Determine the (x, y) coordinate at the center of the cell enclosing the given text.  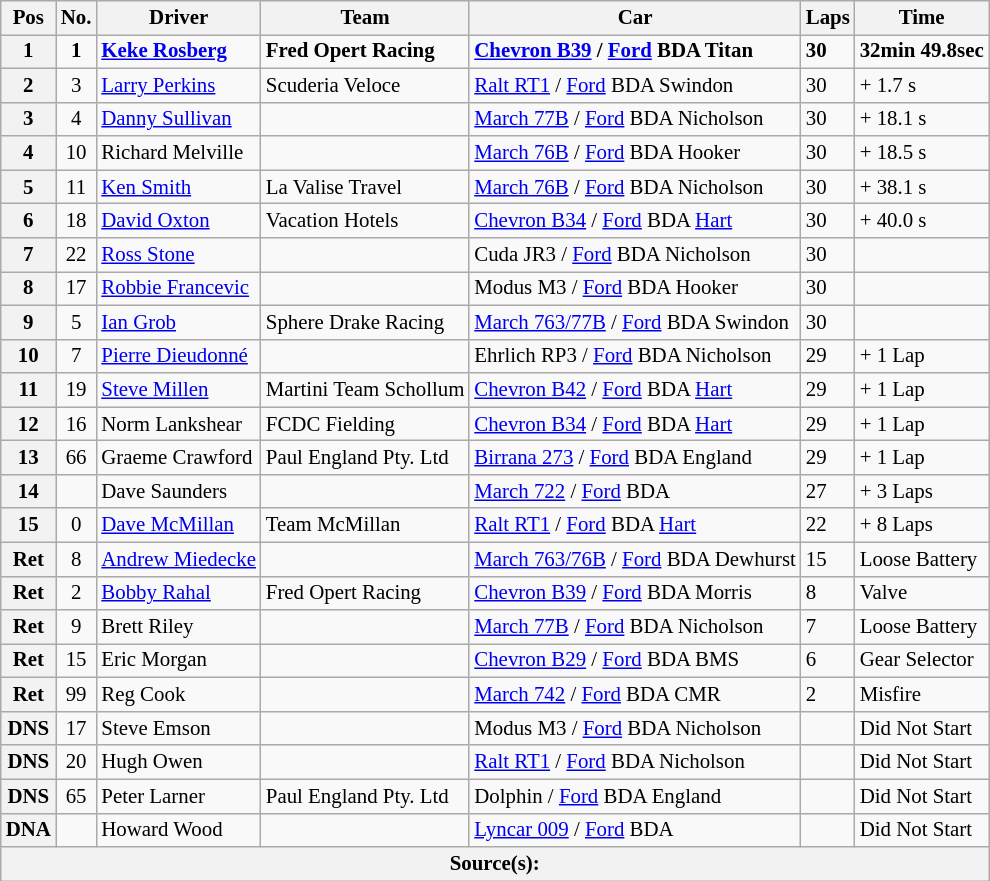
Sphere Drake Racing (365, 322)
David Oxton (178, 221)
No. (76, 18)
19 (76, 390)
Misfire (922, 695)
Brett Riley (178, 627)
Driver (178, 18)
Peter Larner (178, 796)
Keke Rosberg (178, 51)
Graeme Crawford (178, 458)
20 (76, 762)
Chevron B39 / Ford BDA Morris (634, 593)
65 (76, 796)
+ 18.1 s (922, 119)
32min 49.8sec (922, 51)
+ 8 Laps (922, 525)
March 76B / Ford BDA Nicholson (634, 187)
+ 38.1 s (922, 187)
Pierre Dieudonné (178, 356)
66 (76, 458)
Chevron B42 / Ford BDA Hart (634, 390)
Time (922, 18)
Gear Selector (922, 661)
March 76B / Ford BDA Hooker (634, 153)
Chevron B39 / Ford BDA Titan (634, 51)
March 763/77B / Ford BDA Swindon (634, 322)
March 742 / Ford BDA CMR (634, 695)
Lyncar 009 / Ford BDA (634, 830)
Modus M3 / Ford BDA Nicholson (634, 728)
Hugh Owen (178, 762)
Danny Sullivan (178, 119)
Robbie Francevic (178, 288)
Dolphin / Ford BDA England (634, 796)
DNA (28, 830)
Scuderia Veloce (365, 85)
Larry Perkins (178, 85)
Andrew Miedecke (178, 559)
+ 3 Laps (922, 491)
Reg Cook (178, 695)
Steve Emson (178, 728)
Dave Saunders (178, 491)
Birrana 273 / Ford BDA England (634, 458)
Steve Millen (178, 390)
+ 18.5 s (922, 153)
99 (76, 695)
Ian Grob (178, 322)
18 (76, 221)
Modus M3 / Ford BDA Hooker (634, 288)
Howard Wood (178, 830)
Eric Morgan (178, 661)
27 (828, 491)
16 (76, 424)
Car (634, 18)
Ralt RT1 / Ford BDA Hart (634, 525)
Ken Smith (178, 187)
Vacation Hotels (365, 221)
March 722 / Ford BDA (634, 491)
14 (28, 491)
Cuda JR3 / Ford BDA Nicholson (634, 255)
+ 1.7 s (922, 85)
Chevron B29 / Ford BDA BMS (634, 661)
Ross Stone (178, 255)
Ralt RT1 / Ford BDA Nicholson (634, 762)
Norm Lankshear (178, 424)
Valve (922, 593)
Bobby Rahal (178, 593)
March 763/76B / Ford BDA Dewhurst (634, 559)
Dave McMillan (178, 525)
+ 40.0 s (922, 221)
FCDC Fielding (365, 424)
La Valise Travel (365, 187)
13 (28, 458)
Laps (828, 18)
Team (365, 18)
Martini Team Schollum (365, 390)
0 (76, 525)
12 (28, 424)
Team McMillan (365, 525)
Pos (28, 18)
Ehrlich RP3 / Ford BDA Nicholson (634, 356)
Ralt RT1 / Ford BDA Swindon (634, 85)
Source(s): (495, 864)
Richard Melville (178, 153)
